Capture the cell that displays the provided text and extract its [x, y] central coordinate. 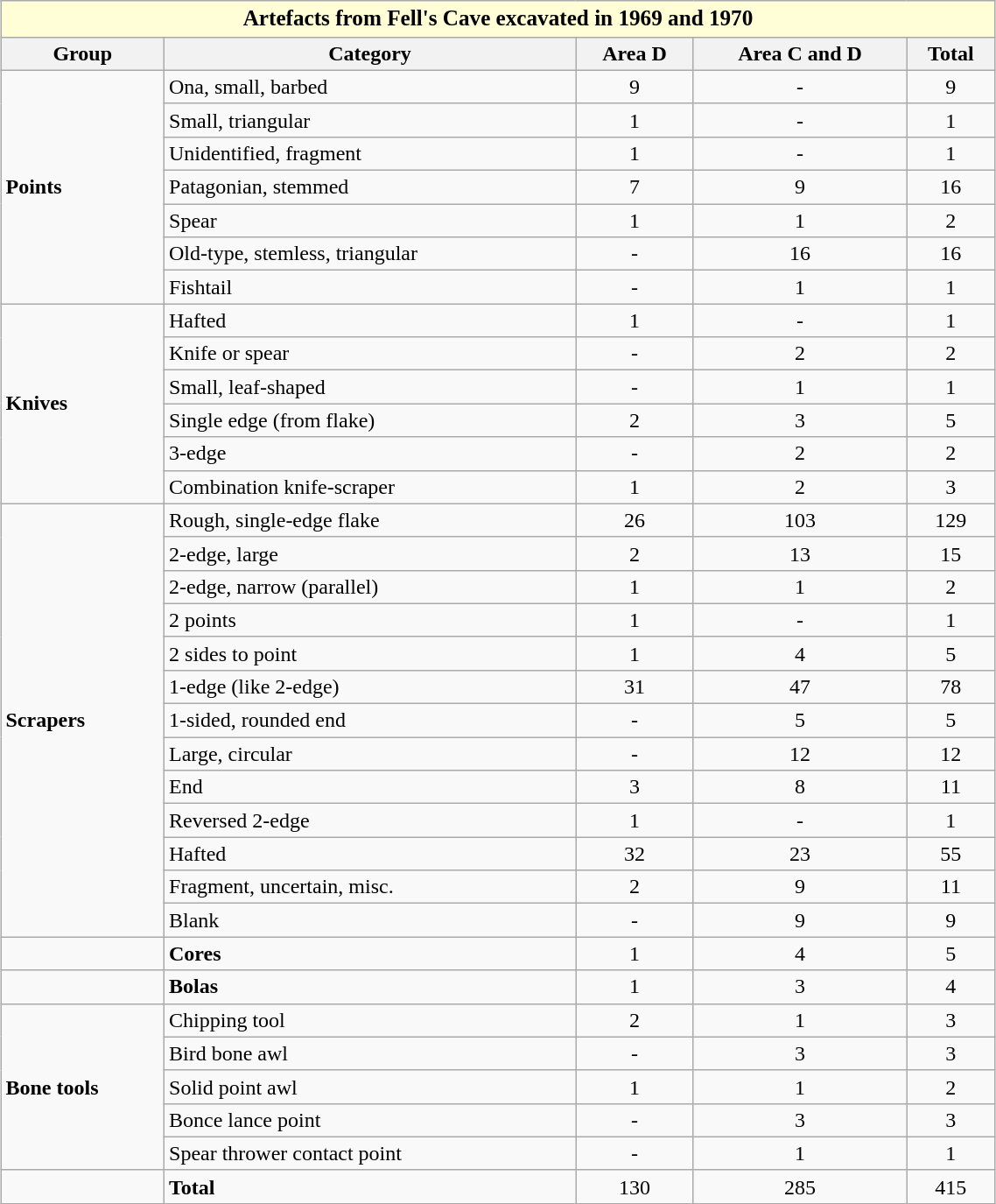
Fragment, uncertain, misc. [370, 887]
Solid point awl [370, 1087]
Unidentified, fragment [370, 154]
Blank [370, 920]
Rough, single-edge flake [370, 520]
Knife or spear [370, 354]
23 [800, 854]
32 [635, 854]
Knives [82, 404]
Spear thrower contact point [370, 1153]
55 [950, 854]
Fishtail [370, 287]
103 [800, 520]
Bone tools [82, 1087]
Small, triangular [370, 120]
Old-type, stemless, triangular [370, 254]
Artefacts from Fell's Cave excavated in 1969 and 1970 [498, 19]
Single edge (from flake) [370, 420]
Cores [370, 954]
415 [950, 1186]
78 [950, 687]
Spear [370, 221]
End [370, 787]
13 [800, 553]
7 [635, 187]
129 [950, 520]
Reversed 2-edge [370, 820]
Small, leaf-shaped [370, 387]
Combination knife-scraper [370, 487]
3-edge [370, 454]
130 [635, 1186]
2 sides to point [370, 653]
Group [82, 53]
2 points [370, 620]
285 [800, 1186]
Bird bone awl [370, 1053]
Area D [635, 53]
2-edge, narrow (parallel) [370, 587]
Ona, small, barbed [370, 87]
Patagonian, stemmed [370, 187]
2-edge, large [370, 553]
Large, circular [370, 754]
26 [635, 520]
31 [635, 687]
8 [800, 787]
Bonce lance point [370, 1120]
Points [82, 187]
47 [800, 687]
1-edge (like 2-edge) [370, 687]
Category [370, 53]
Area C and D [800, 53]
Chipping tool [370, 1020]
Bolas [370, 987]
15 [950, 553]
1-sided, rounded end [370, 721]
Scrapers [82, 720]
